Pinpoint the cell where the given text exists, returning its (X, Y) midpoint coordinate. 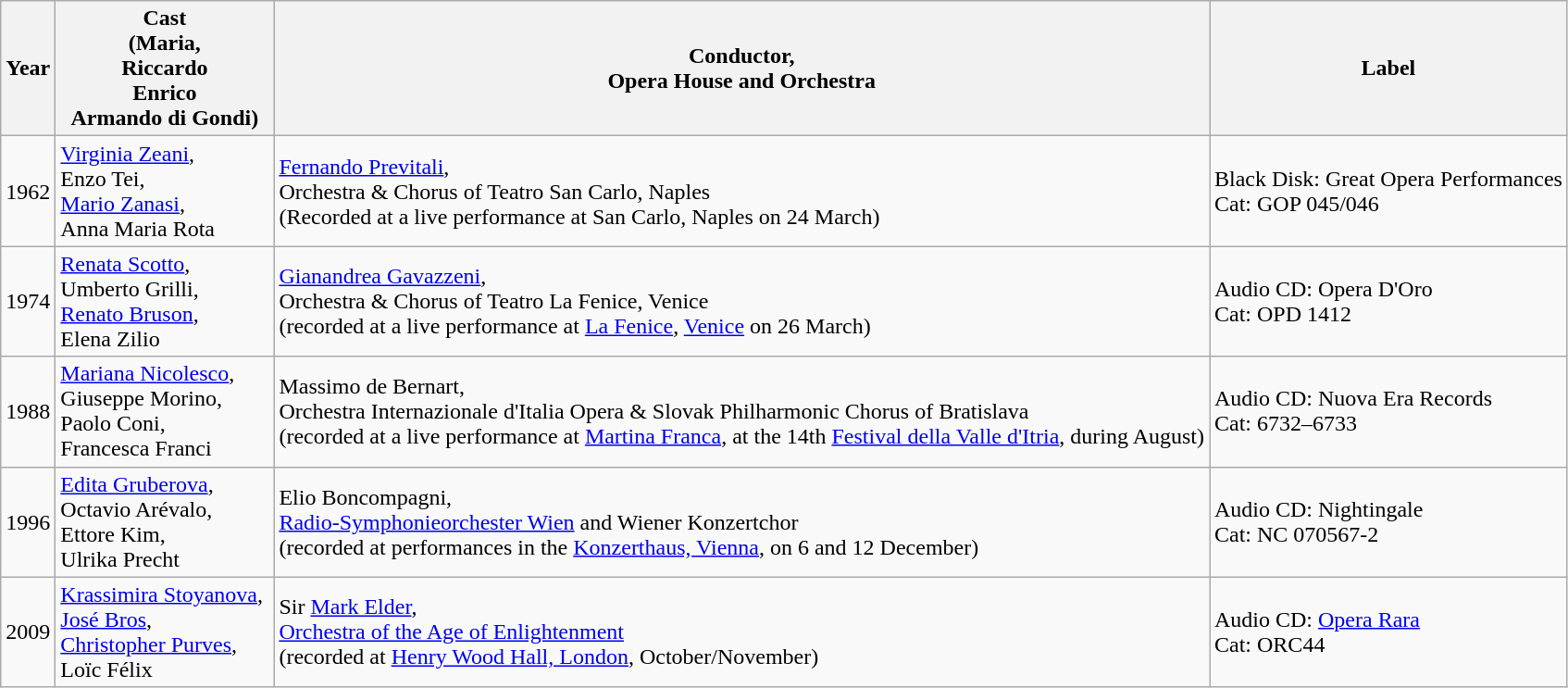
2009 (28, 632)
Krassimira Stoyanova,José Bros,Christopher Purves,Loïc Félix (165, 632)
Conductor,Opera House and Orchestra (742, 69)
Sir Mark Elder,Orchestra of the Age of Enlightenment(recorded at Henry Wood Hall, London, October/November) (742, 632)
Renata Scotto,Umberto Grilli,Renato Bruson,Elena Zilio (165, 302)
1962 (28, 191)
Virginia Zeani,Enzo Tei,Mario Zanasi,Anna Maria Rota (165, 191)
Audio CD: NightingaleCat: NC 070567-2 (1388, 522)
1974 (28, 302)
Fernando Previtali,Orchestra & Chorus of Teatro San Carlo, Naples(Recorded at a live performance at San Carlo, Naples on 24 March) (742, 191)
Audio CD: Nuova Era RecordsCat: 6732–6733 (1388, 411)
Black Disk: Great Opera PerformancesCat: GOP 045/046 (1388, 191)
Gianandrea Gavazzeni,Orchestra & Chorus of Teatro La Fenice, Venice(recorded at a live performance at La Fenice, Venice on 26 March) (742, 302)
Year (28, 69)
Audio CD: Opera D'OroCat: OPD 1412 (1388, 302)
1996 (28, 522)
Edita Gruberova,Octavio Arévalo,Ettore Kim,Ulrika Precht (165, 522)
Elio Boncompagni,Radio-Symphonieorchester Wien and Wiener Konzertchor(recorded at performances in the Konzerthaus, Vienna, on 6 and 12 December) (742, 522)
Mariana Nicolesco,Giuseppe Morino,Paolo Coni,Francesca Franci (165, 411)
Audio CD: Opera RaraCat: ORC44 (1388, 632)
Cast (Maria,RiccardoEnricoArmando di Gondi) (165, 69)
Label (1388, 69)
1988 (28, 411)
